Return the [x, y] coordinate for the center point of the cell that contains the specified text.  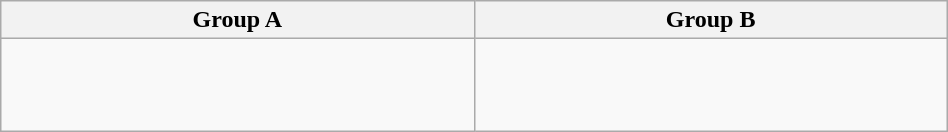
Group A [238, 20]
Group B [710, 20]
